Pinpoint the cell where the given text exists, returning its [X, Y] midpoint coordinate. 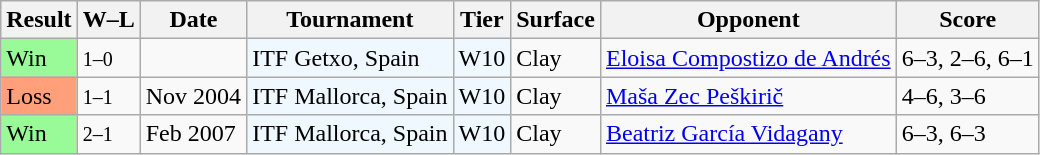
6–3, 6–3 [968, 134]
Tier [482, 20]
Feb 2007 [193, 134]
Surface [556, 20]
4–6, 3–6 [968, 96]
Score [968, 20]
1–0 [108, 58]
Result [39, 20]
Loss [39, 96]
Date [193, 20]
6–3, 2–6, 6–1 [968, 58]
Tournament [350, 20]
Opponent [748, 20]
W–L [108, 20]
ITF Getxo, Spain [350, 58]
Nov 2004 [193, 96]
2–1 [108, 134]
Maša Zec Peškirič [748, 96]
Eloisa Compostizo de Andrés [748, 58]
1–1 [108, 96]
Beatriz García Vidagany [748, 134]
